Identify which cell holds the provided text, then report its [X, Y] central coordinate. 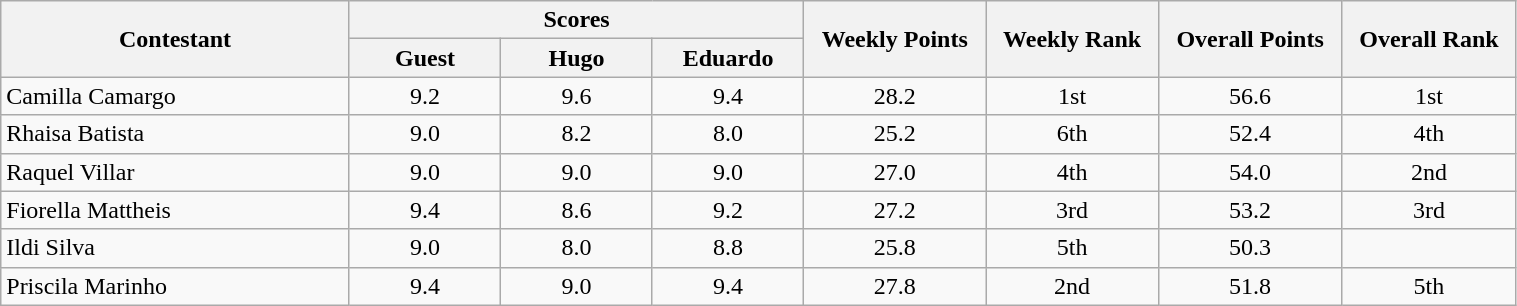
Weekly Rank [1072, 39]
Rhaisa Batista [175, 134]
6th [1072, 134]
50.3 [1250, 248]
Contestant [175, 39]
Hugo [577, 58]
54.0 [1250, 172]
56.6 [1250, 96]
Ildi Silva [175, 248]
9.6 [577, 96]
8.6 [577, 210]
Priscila Marinho [175, 286]
Eduardo [728, 58]
52.4 [1250, 134]
8.2 [577, 134]
Overall Rank [1429, 39]
53.2 [1250, 210]
Camilla Camargo [175, 96]
28.2 [895, 96]
Raquel Villar [175, 172]
27.2 [895, 210]
Guest [425, 58]
51.8 [1250, 286]
25.2 [895, 134]
8.8 [728, 248]
25.8 [895, 248]
27.0 [895, 172]
Weekly Points [895, 39]
27.8 [895, 286]
Overall Points [1250, 39]
Fiorella Mattheis [175, 210]
Scores [576, 20]
